Determine the (X, Y) coordinate at the center of the cell enclosing the given text.  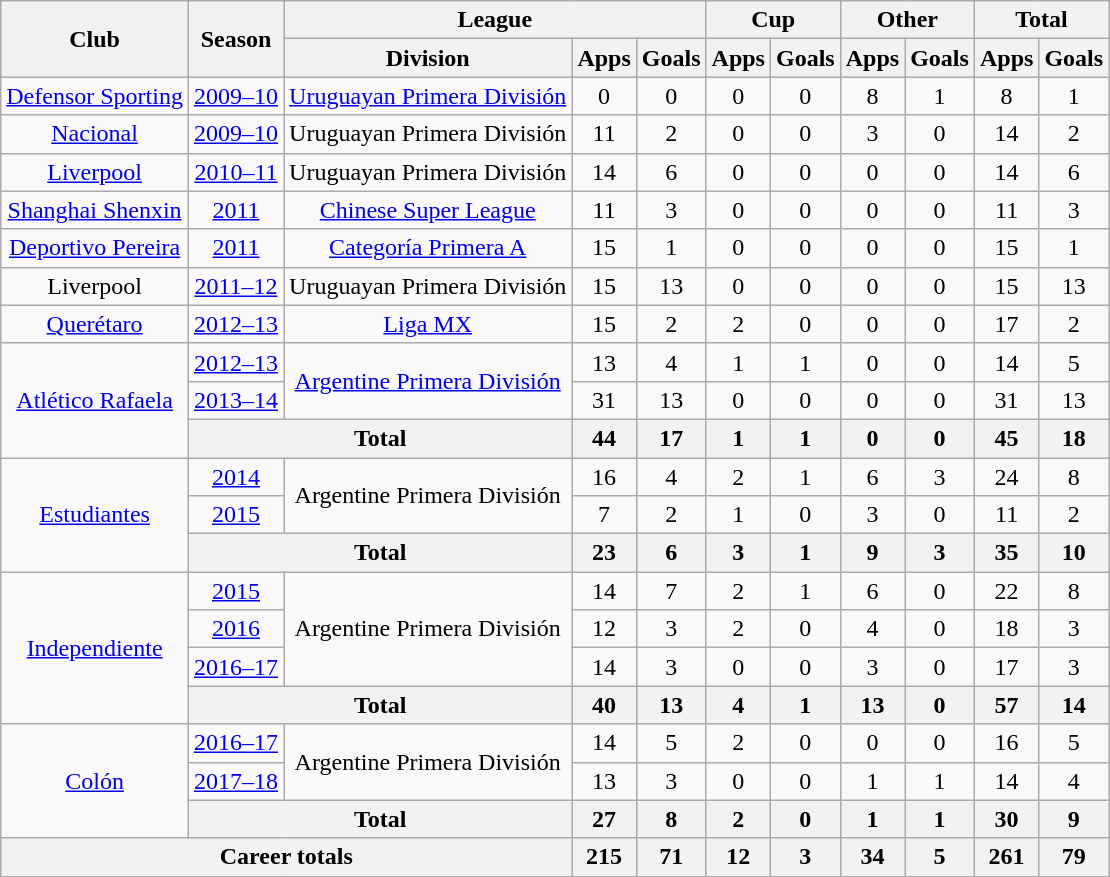
Career totals (286, 857)
27 (604, 819)
45 (1006, 438)
71 (671, 857)
Defensor Sporting (95, 96)
40 (604, 705)
Other (907, 20)
Estudiantes (95, 515)
2017–18 (236, 781)
Categoría Primera A (428, 248)
30 (1006, 819)
2013–14 (236, 400)
Deportivo Pereira (95, 248)
Club (95, 39)
Season (236, 39)
Shanghai Shenxin (95, 210)
League (496, 20)
2016 (236, 629)
22 (1006, 591)
Atlético Rafaela (95, 400)
Independiente (95, 648)
2011–12 (236, 286)
Cup (773, 20)
Nacional (95, 134)
57 (1006, 705)
34 (872, 857)
Chinese Super League (428, 210)
261 (1006, 857)
2014 (236, 477)
2010–11 (236, 172)
Liga MX (428, 324)
23 (604, 553)
Querétaro (95, 324)
Division (428, 58)
35 (1006, 553)
10 (1074, 553)
24 (1006, 477)
44 (604, 438)
215 (604, 857)
79 (1074, 857)
Colón (95, 781)
